Capture the cell that displays the provided text and extract its (x, y) central coordinate. 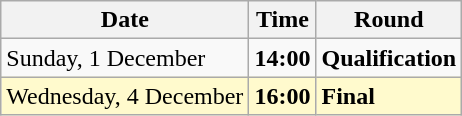
Round (389, 20)
Final (389, 96)
Wednesday, 4 December (125, 96)
16:00 (282, 96)
14:00 (282, 58)
Sunday, 1 December (125, 58)
Qualification (389, 58)
Time (282, 20)
Date (125, 20)
